Pinpoint the cell where the given text exists, returning its [X, Y] midpoint coordinate. 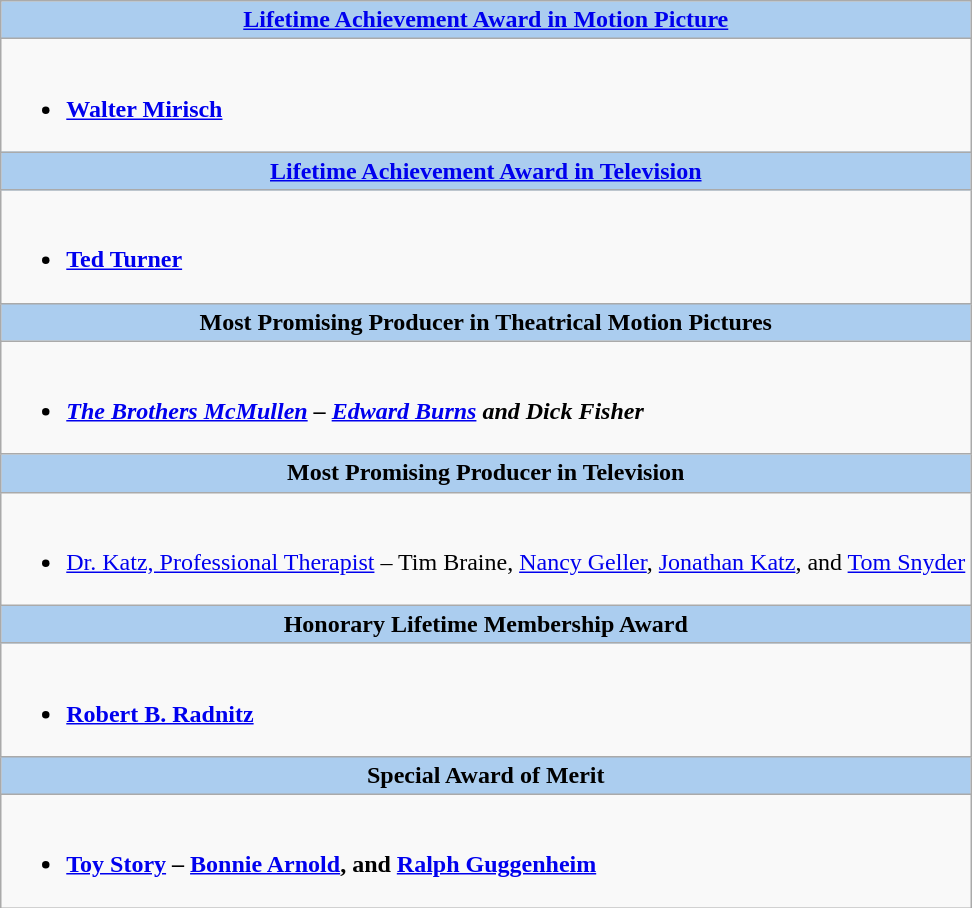
Special Award of Merit [486, 775]
Toy Story – Bonnie Arnold, and Ralph Guggenheim [486, 850]
Most Promising Producer in Television [486, 473]
The Brothers McMullen – Edward Burns and Dick Fisher [486, 398]
Walter Mirisch [486, 96]
Dr. Katz, Professional Therapist – Tim Braine, Nancy Geller, Jonathan Katz, and Tom Snyder [486, 548]
Robert B. Radnitz [486, 700]
Ted Turner [486, 246]
Lifetime Achievement Award in Motion Picture [486, 20]
Honorary Lifetime Membership Award [486, 624]
Lifetime Achievement Award in Television [486, 171]
Most Promising Producer in Theatrical Motion Pictures [486, 322]
